Provide the [x, y] coordinate of the cell's center where the given text is located.  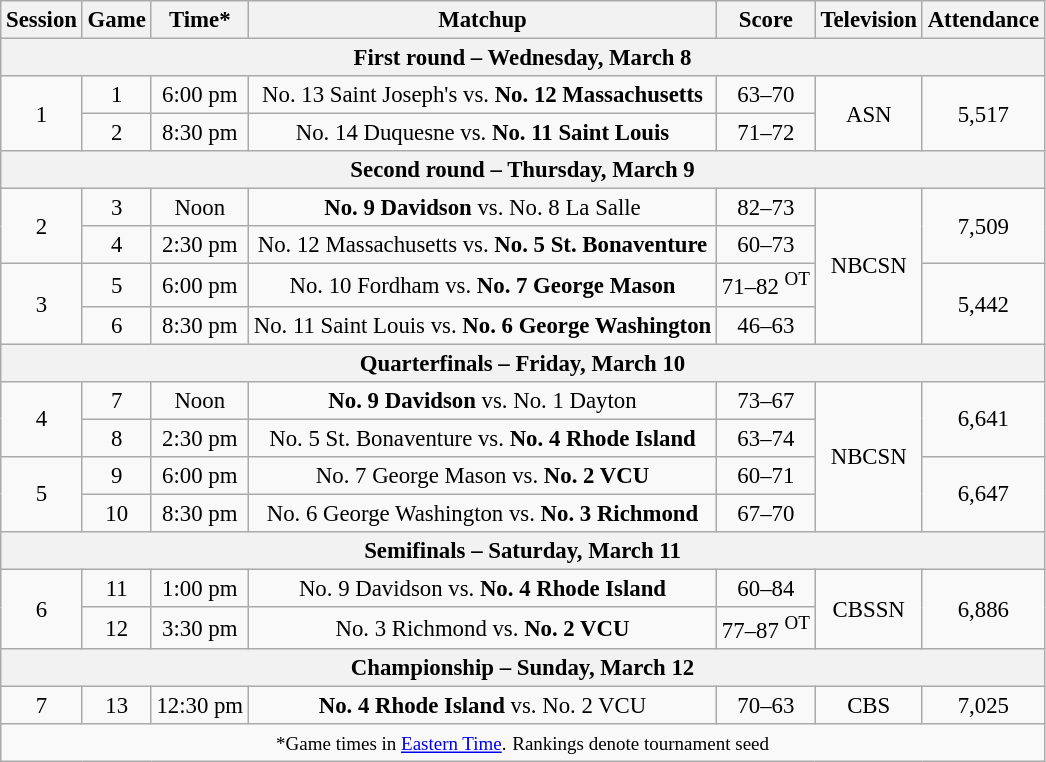
7,509 [983, 226]
63–70 [766, 95]
5,442 [983, 304]
1:00 pm [200, 588]
63–74 [766, 438]
Attendance [983, 20]
No. 5 St. Bonaventure vs. No. 4 Rhode Island [482, 438]
ASN [868, 114]
82–73 [766, 208]
77–87 OT [766, 628]
6,647 [983, 494]
Matchup [482, 20]
46–63 [766, 325]
71–72 [766, 133]
No. 7 George Mason vs. No. 2 VCU [482, 476]
6,886 [983, 609]
67–70 [766, 513]
Game [116, 20]
No. 9 Davidson vs. No. 8 La Salle [482, 208]
Score [766, 20]
Championship – Sunday, March 12 [523, 668]
9 [116, 476]
70–63 [766, 706]
No. 12 Massachusetts vs. No. 5 St. Bonaventure [482, 245]
60–84 [766, 588]
*Game times in Eastern Time. Rankings denote tournament seed [523, 743]
No. 14 Duquesne vs. No. 11 Saint Louis [482, 133]
8 [116, 438]
71–82 OT [766, 285]
60–71 [766, 476]
Time* [200, 20]
3:30 pm [200, 628]
Second round – Thursday, March 9 [523, 170]
No. 9 Davidson vs. No. 1 Dayton [482, 400]
10 [116, 513]
12:30 pm [200, 706]
CBS [868, 706]
13 [116, 706]
CBSSN [868, 609]
First round – Wednesday, March 8 [523, 58]
Television [868, 20]
12 [116, 628]
7,025 [983, 706]
No. 10 Fordham vs. No. 7 George Mason [482, 285]
Semifinals – Saturday, March 11 [523, 551]
No. 6 George Washington vs. No. 3 Richmond [482, 513]
73–67 [766, 400]
5,517 [983, 114]
60–73 [766, 245]
No. 9 Davidson vs. No. 4 Rhode Island [482, 588]
No. 3 Richmond vs. No. 2 VCU [482, 628]
Session [42, 20]
11 [116, 588]
No. 13 Saint Joseph's vs. No. 12 Massachusetts [482, 95]
No. 4 Rhode Island vs. No. 2 VCU [482, 706]
6,641 [983, 418]
Quarterfinals – Friday, March 10 [523, 363]
No. 11 Saint Louis vs. No. 6 George Washington [482, 325]
